Provide the (X, Y) coordinate of the cell's center where the given text is located.  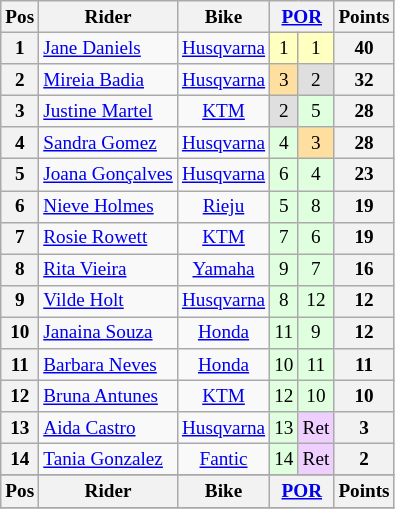
Bruna Antunes (108, 396)
Nieve Holmes (108, 206)
Rita Vieira (108, 270)
Jane Daniels (108, 48)
Rieju (223, 206)
Mireia Badia (108, 80)
40 (364, 48)
Vilde Holt (108, 301)
Rosie Rowett (108, 238)
Yamaha (223, 270)
Aida Castro (108, 428)
Sandra Gomez (108, 143)
Fantic (223, 460)
Janaina Souza (108, 333)
Joana Gonçalves (108, 175)
Tania Gonzalez (108, 460)
Justine Martel (108, 111)
23 (364, 175)
16 (364, 270)
32 (364, 80)
Barbara Neves (108, 365)
